Return the [x, y] coordinate for the center point of the cell that contains the specified text.  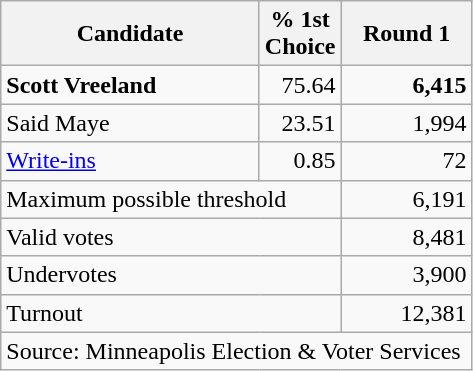
Turnout [171, 313]
1,994 [406, 123]
Maximum possible threshold [171, 199]
Candidate [130, 34]
0.85 [300, 161]
Said Maye [130, 123]
8,481 [406, 237]
23.51 [300, 123]
% 1stChoice [300, 34]
Source: Minneapolis Election & Voter Services [236, 351]
Undervotes [171, 275]
Scott Vreeland [130, 85]
72 [406, 161]
3,900 [406, 275]
Write-ins [130, 161]
12,381 [406, 313]
6,191 [406, 199]
Valid votes [171, 237]
75.64 [300, 85]
Round 1 [406, 34]
6,415 [406, 85]
